Output the (X, Y) coordinate of the center of the cell containing the given text.  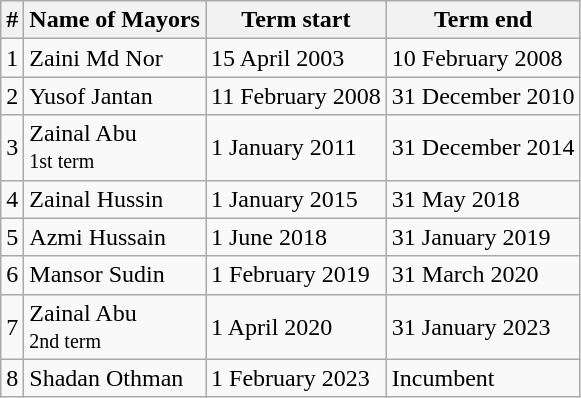
4 (12, 199)
11 February 2008 (296, 96)
7 (12, 326)
Yusof Jantan (115, 96)
Term start (296, 20)
1 June 2018 (296, 237)
31 December 2014 (483, 148)
31 March 2020 (483, 275)
Zainal Abu2nd term (115, 326)
# (12, 20)
31 December 2010 (483, 96)
Zainal Hussin (115, 199)
1 February 2023 (296, 378)
Incumbent (483, 378)
10 February 2008 (483, 58)
6 (12, 275)
Name of Mayors (115, 20)
1 February 2019 (296, 275)
1 January 2015 (296, 199)
31 May 2018 (483, 199)
1 April 2020 (296, 326)
5 (12, 237)
15 April 2003 (296, 58)
2 (12, 96)
Azmi Hussain (115, 237)
Zainal Abu1st term (115, 148)
8 (12, 378)
1 January 2011 (296, 148)
Zaini Md Nor (115, 58)
3 (12, 148)
Term end (483, 20)
1 (12, 58)
31 January 2019 (483, 237)
31 January 2023 (483, 326)
Mansor Sudin (115, 275)
Shadan Othman (115, 378)
